Return the (x, y) coordinate for the center point of the cell that contains the specified text.  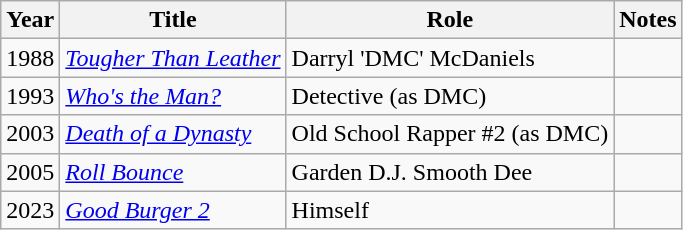
Detective (as DMC) (450, 96)
Good Burger 2 (173, 210)
Darryl 'DMC' McDaniels (450, 58)
Year (30, 20)
Tougher Than Leather (173, 58)
2003 (30, 134)
Roll Bounce (173, 172)
2005 (30, 172)
Garden D.J. Smooth Dee (450, 172)
Title (173, 20)
1993 (30, 96)
Role (450, 20)
2023 (30, 210)
Notes (648, 20)
Who's the Man? (173, 96)
1988 (30, 58)
Himself (450, 210)
Death of a Dynasty (173, 134)
Old School Rapper #2 (as DMC) (450, 134)
